Determine the (X, Y) coordinate at the center of the cell enclosing the given text.  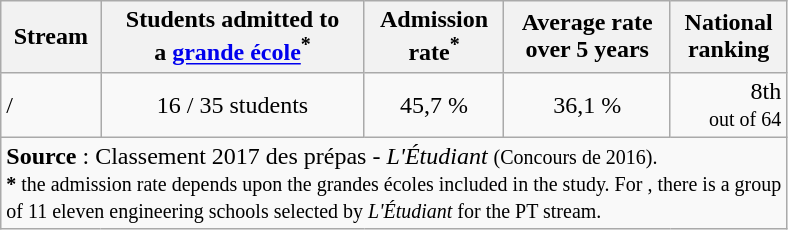
/ (51, 104)
Students admitted to a grande école* (232, 37)
Nationalranking (728, 37)
Average rateover 5 years (587, 37)
36,1 % (587, 104)
Stream (51, 37)
16 / 35 students (232, 104)
8thout of 64 (728, 104)
45,7 % (434, 104)
Admissionrate* (434, 37)
